Identify which cell holds the provided text, then report its (x, y) central coordinate. 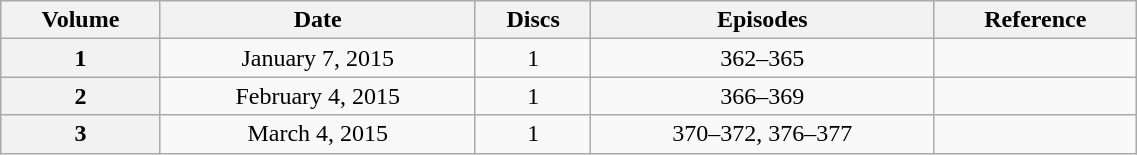
366–369 (762, 96)
January 7, 2015 (318, 58)
Date (318, 20)
Reference (1036, 20)
3 (80, 134)
Discs (533, 20)
Episodes (762, 20)
March 4, 2015 (318, 134)
Volume (80, 20)
362–365 (762, 58)
February 4, 2015 (318, 96)
2 (80, 96)
370–372, 376–377 (762, 134)
